Identify which cell holds the provided text, then report its (X, Y) central coordinate. 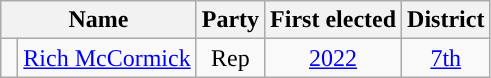
7th (446, 58)
Rich McCormick (107, 58)
2022 (334, 58)
Party (230, 20)
Rep (230, 58)
District (446, 20)
Name (98, 20)
First elected (334, 20)
